Provide the (x, y) coordinate of the cell's center where the given text is located.  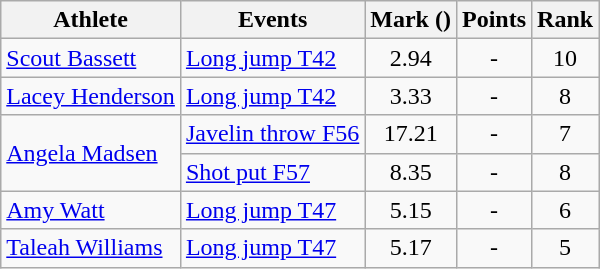
Shot put F57 (272, 172)
8.35 (411, 172)
Angela Madsen (91, 153)
Lacey Henderson (91, 96)
Scout Bassett (91, 58)
Athlete (91, 20)
6 (566, 210)
Javelin throw F56 (272, 134)
5.15 (411, 210)
Points (494, 20)
Amy Watt (91, 210)
Events (272, 20)
5.17 (411, 248)
17.21 (411, 134)
Mark () (411, 20)
Taleah Williams (91, 248)
5 (566, 248)
7 (566, 134)
10 (566, 58)
Rank (566, 20)
2.94 (411, 58)
3.33 (411, 96)
